Determine the [X, Y] coordinate at the center of the cell enclosing the given text.  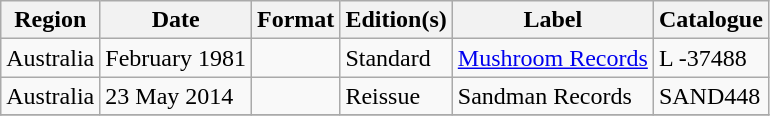
23 May 2014 [176, 96]
Catalogue [710, 20]
Standard [396, 58]
SAND448 [710, 96]
Region [50, 20]
Reissue [396, 96]
February 1981 [176, 58]
Edition(s) [396, 20]
Format [296, 20]
Label [552, 20]
Date [176, 20]
Sandman Records [552, 96]
Mushroom Records [552, 58]
L -37488 [710, 58]
